Extract the (x, y) coordinate from the center of the cell holding the provided text.  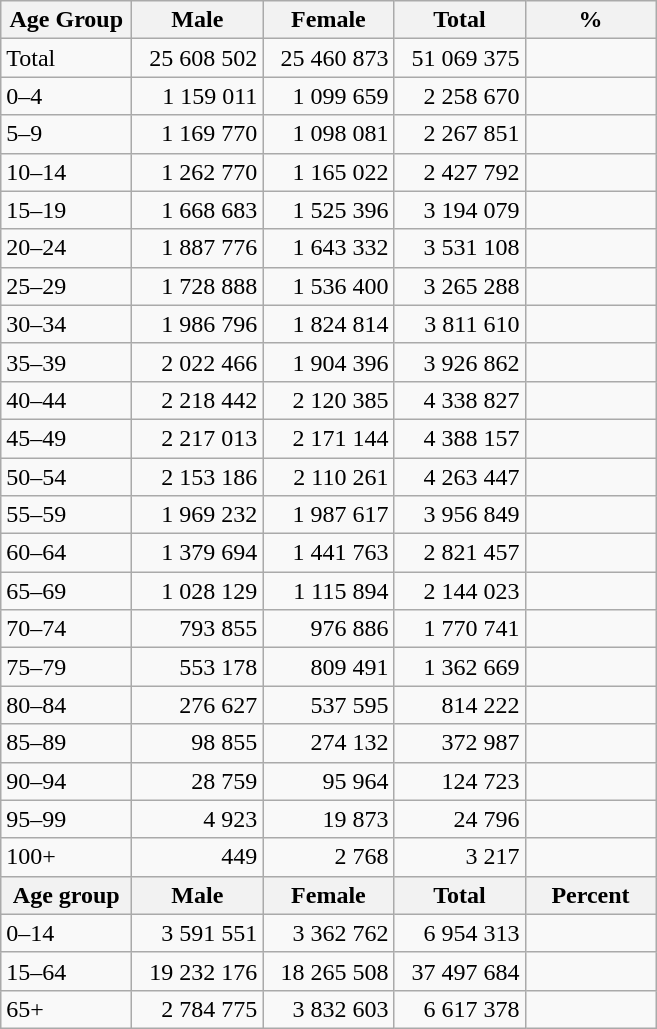
3 362 762 (328, 933)
30–34 (66, 324)
65+ (66, 1009)
124 723 (460, 781)
3 832 603 (328, 1009)
37 497 684 (460, 971)
1 668 683 (198, 210)
1 536 400 (328, 286)
95–99 (66, 819)
20–24 (66, 248)
70–74 (66, 629)
% (590, 20)
2 120 385 (328, 400)
372 987 (460, 743)
Age group (66, 895)
1 169 770 (198, 134)
60–64 (66, 553)
25 460 873 (328, 58)
3 811 610 (460, 324)
98 855 (198, 743)
24 796 (460, 819)
2 171 144 (328, 438)
809 491 (328, 667)
276 627 (198, 705)
3 217 (460, 857)
2 218 442 (198, 400)
2 022 466 (198, 362)
274 132 (328, 743)
4 388 157 (460, 438)
4 263 447 (460, 477)
2 258 670 (460, 96)
50–54 (66, 477)
45–49 (66, 438)
1 987 617 (328, 515)
6 954 313 (460, 933)
2 427 792 (460, 172)
100+ (66, 857)
55–59 (66, 515)
1 969 232 (198, 515)
1 643 332 (328, 248)
1 028 129 (198, 591)
40–44 (66, 400)
1 379 694 (198, 553)
553 178 (198, 667)
0–4 (66, 96)
65–69 (66, 591)
1 824 814 (328, 324)
3 591 551 (198, 933)
15–64 (66, 971)
793 855 (198, 629)
537 595 (328, 705)
1 098 081 (328, 134)
19 873 (328, 819)
Percent (590, 895)
3 531 108 (460, 248)
85–89 (66, 743)
1 770 741 (460, 629)
1 362 669 (460, 667)
95 964 (328, 781)
3 265 288 (460, 286)
2 267 851 (460, 134)
25–29 (66, 286)
1 165 022 (328, 172)
4 923 (198, 819)
25 608 502 (198, 58)
2 217 013 (198, 438)
90–94 (66, 781)
0–14 (66, 933)
Age Group (66, 20)
15–19 (66, 210)
1 525 396 (328, 210)
6 617 378 (460, 1009)
1 262 770 (198, 172)
449 (198, 857)
1 115 894 (328, 591)
5–9 (66, 134)
2 784 775 (198, 1009)
10–14 (66, 172)
814 222 (460, 705)
19 232 176 (198, 971)
18 265 508 (328, 971)
2 821 457 (460, 553)
1 728 888 (198, 286)
976 886 (328, 629)
2 153 186 (198, 477)
1 904 396 (328, 362)
1 441 763 (328, 553)
1 099 659 (328, 96)
80–84 (66, 705)
2 144 023 (460, 591)
3 956 849 (460, 515)
2 110 261 (328, 477)
3 926 862 (460, 362)
75–79 (66, 667)
4 338 827 (460, 400)
3 194 079 (460, 210)
1 986 796 (198, 324)
51 069 375 (460, 58)
2 768 (328, 857)
28 759 (198, 781)
1 887 776 (198, 248)
35–39 (66, 362)
1 159 011 (198, 96)
